Provide the (X, Y) coordinate of the cell's center where the given text is located.  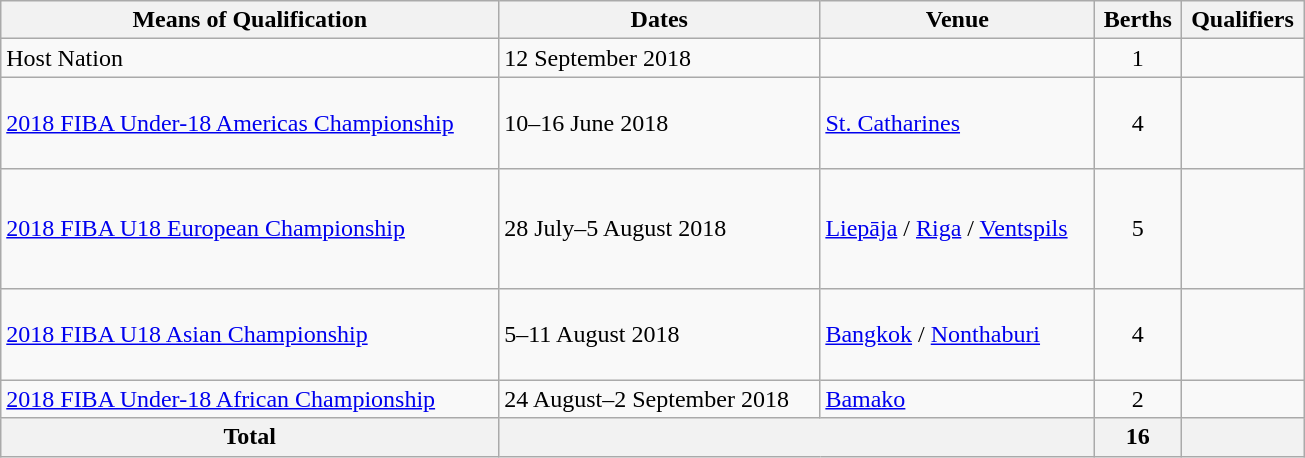
Bamako (958, 399)
Venue (958, 20)
Means of Qualification (250, 20)
2018 FIBA Under-18 Americas Championship (250, 123)
Total (250, 437)
12 September 2018 (660, 58)
St. Catharines (958, 123)
28 July–5 August 2018 (660, 228)
2018 FIBA Under-18 African Championship (250, 399)
Berths (1138, 20)
16 (1138, 437)
Host Nation (250, 58)
Qualifiers (1243, 20)
1 (1138, 58)
Dates (660, 20)
10–16 June 2018 (660, 123)
5 (1138, 228)
Bangkok / Nonthaburi (958, 334)
24 August–2 September 2018 (660, 399)
5–11 August 2018 (660, 334)
2018 FIBA U18 Asian Championship (250, 334)
2 (1138, 399)
Liepāja / Riga / Ventspils (958, 228)
2018 FIBA U18 European Championship (250, 228)
